Provide the (X, Y) coordinate of the cell's center where the given text is located.  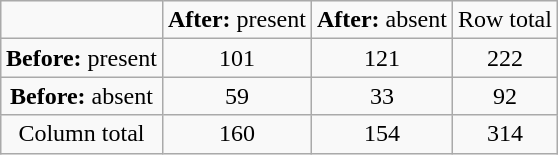
Before: absent (82, 96)
314 (504, 134)
160 (236, 134)
Row total (504, 20)
92 (504, 96)
154 (382, 134)
After: present (236, 20)
121 (382, 58)
101 (236, 58)
Column total (82, 134)
Before: present (82, 58)
33 (382, 96)
After: absent (382, 20)
59 (236, 96)
222 (504, 58)
